Search for the cell housing the specified text and yield its (x, y) center coordinate. 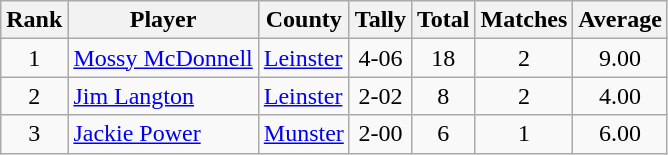
Rank (34, 20)
Tally (380, 20)
4-06 (380, 58)
Munster (304, 134)
Matches (524, 20)
4.00 (620, 96)
Player (163, 20)
2-02 (380, 96)
Mossy McDonnell (163, 58)
2-00 (380, 134)
County (304, 20)
6 (444, 134)
9.00 (620, 58)
8 (444, 96)
18 (444, 58)
6.00 (620, 134)
Jackie Power (163, 134)
3 (34, 134)
Average (620, 20)
Total (444, 20)
Jim Langton (163, 96)
